Detect which cell encompasses the target text, then output its [X, Y] center coordinate. 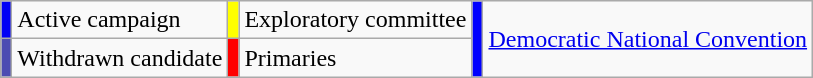
Withdrawn candidate [120, 58]
Exploratory committee [356, 20]
Active campaign [120, 20]
Primaries [356, 58]
Democratic National Convention [648, 39]
